Search for the cell housing the specified text and yield its [x, y] center coordinate. 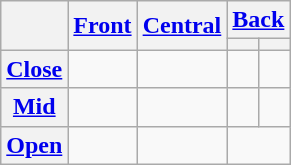
Back [258, 20]
Mid [34, 107]
Open [34, 145]
Close [34, 69]
Front [102, 26]
Central [182, 26]
